Scan for the cell matching the given text and deliver its (x, y) coordinate at center. 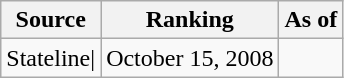
Stateline| (51, 58)
Ranking (190, 20)
October 15, 2008 (190, 58)
Source (51, 20)
As of (311, 20)
